Detect which cell encompasses the target text, then output its [X, Y] center coordinate. 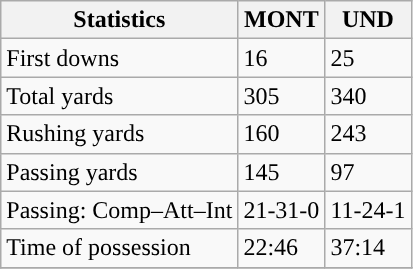
243 [368, 134]
First downs [120, 58]
MONT [282, 20]
16 [282, 58]
Statistics [120, 20]
22:46 [282, 248]
Total yards [120, 96]
97 [368, 172]
145 [282, 172]
160 [282, 134]
11-24-1 [368, 210]
Passing yards [120, 172]
305 [282, 96]
340 [368, 96]
UND [368, 20]
37:14 [368, 248]
21-31-0 [282, 210]
Rushing yards [120, 134]
Passing: Comp–Att–Int [120, 210]
Time of possession [120, 248]
25 [368, 58]
